Pinpoint the cell where the given text exists, returning its (X, Y) midpoint coordinate. 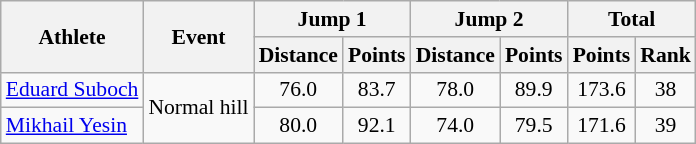
Event (198, 36)
78.0 (456, 90)
Eduard Suboch (72, 90)
89.9 (534, 90)
Mikhail Yesin (72, 126)
171.6 (602, 126)
79.5 (534, 126)
92.1 (377, 126)
Jump 1 (332, 19)
Jump 2 (490, 19)
173.6 (602, 90)
Normal hill (198, 108)
39 (666, 126)
Total (632, 19)
76.0 (298, 90)
Athlete (72, 36)
38 (666, 90)
83.7 (377, 90)
74.0 (456, 126)
80.0 (298, 126)
Rank (666, 55)
